Return (X, Y) of the center of cell containing provided text 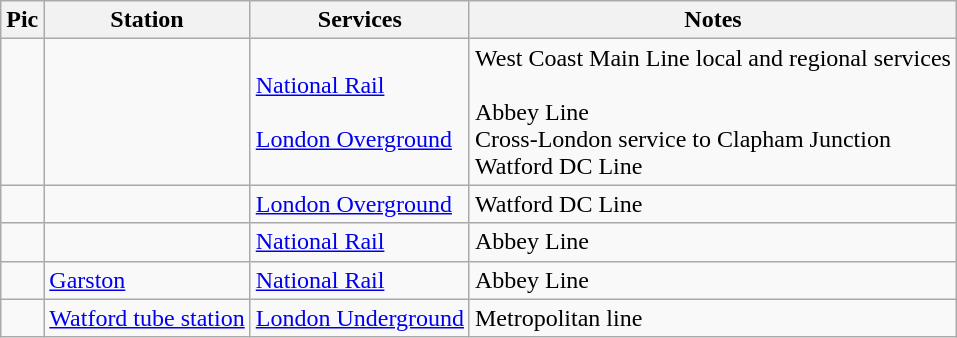
Station (147, 20)
Notes (712, 20)
Garston (147, 280)
West Coast Main Line local and regional servicesAbbey Line Cross-London service to Clapham Junction Watford DC Line (712, 112)
Services (360, 20)
Watford tube station (147, 318)
Metropolitan line (712, 318)
London Overground (360, 204)
National Rail London Overground (360, 112)
Watford DC Line (712, 204)
Pic (22, 20)
London Underground (360, 318)
